Extract the (x, y) coordinate from the center of the cell holding the provided text.  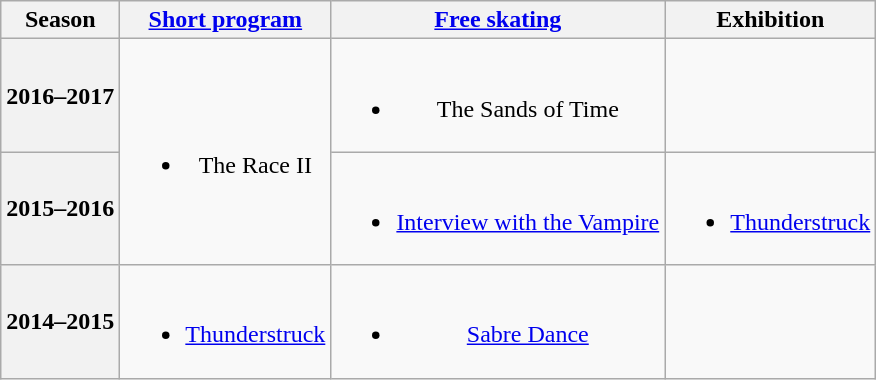
2016–2017 (60, 96)
The Sands of Time (498, 96)
Interview with the Vampire (498, 208)
Exhibition (770, 20)
Season (60, 20)
Free skating (498, 20)
2014–2015 (60, 322)
Short program (226, 20)
The Race II (226, 152)
Sabre Dance (498, 322)
2015–2016 (60, 208)
